Capture the cell that displays the provided text and extract its (X, Y) central coordinate. 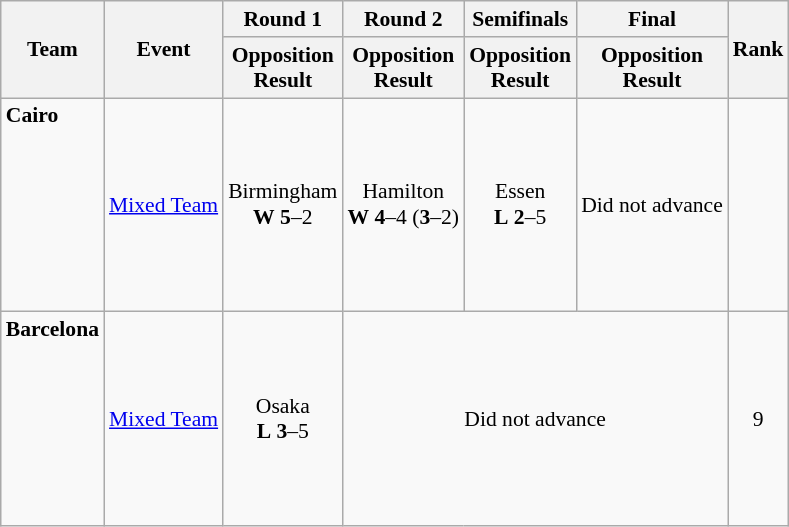
Hamilton W 4–4 (3–2) (403, 205)
Barcelona (52, 419)
Osaka L 3–5 (282, 419)
Birmingham W 5–2 (282, 205)
Essen L 2–5 (520, 205)
Rank (758, 50)
Round 1 (282, 19)
Round 2 (403, 19)
Semifinals (520, 19)
9 (758, 419)
Cairo (52, 205)
Team (52, 50)
Final (652, 19)
Event (164, 50)
